Provide the [X, Y] coordinate of the cell's center where the given text is located.  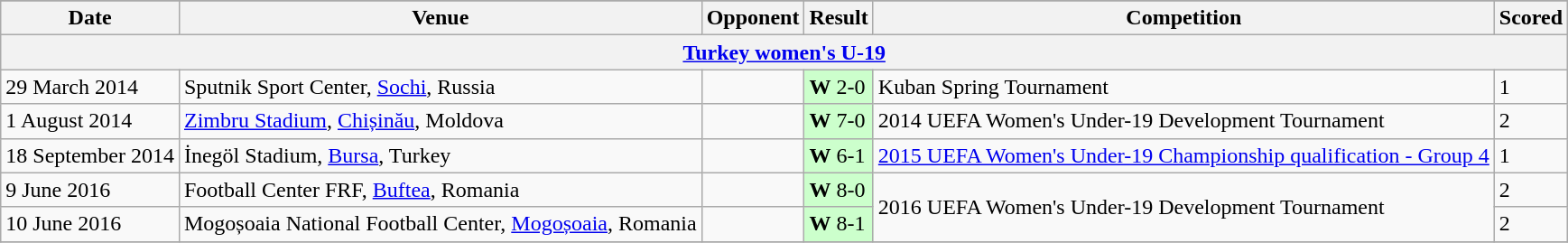
2015 UEFA Women's Under-19 Championship qualification - Group 4 [1183, 155]
Result [839, 18]
İnegöl Stadium, Bursa, Turkey [441, 155]
10 June 2016 [90, 224]
Sputnik Sport Center, Sochi, Russia [441, 87]
Turkey women's U-19 [784, 52]
2016 UEFA Women's Under-19 Development Tournament [1183, 207]
Football Center FRF, Buftea, Romania [441, 190]
Competition [1183, 18]
Opponent [753, 18]
Date [90, 18]
Scored [1531, 18]
9 June 2016 [90, 190]
Zimbru Stadium, Chișinău, Moldova [441, 121]
18 September 2014 [90, 155]
Mogoșoaia National Football Center, Mogoșoaia, Romania [441, 224]
W 7-0 [839, 121]
W 8-1 [839, 224]
Venue [441, 18]
Kuban Spring Tournament [1183, 87]
2014 UEFA Women's Under-19 Development Tournament [1183, 121]
W 6-1 [839, 155]
29 March 2014 [90, 87]
W 8-0 [839, 190]
W 2-0 [839, 87]
1 August 2014 [90, 121]
